From the cell containing the given text, extract its center point as (x, y) coordinate. 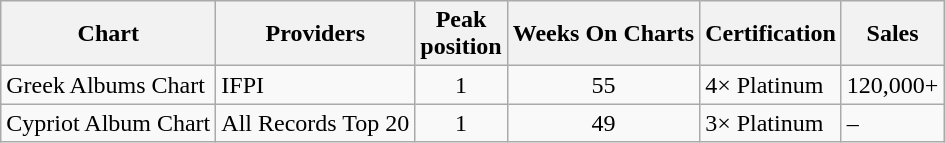
4× Platinum (771, 85)
Peakposition (461, 34)
Weeks On Charts (603, 34)
Cypriot Album Chart (108, 123)
55 (603, 85)
120,000+ (892, 85)
IFPI (316, 85)
Greek Albums Chart (108, 85)
Sales (892, 34)
Chart (108, 34)
3× Platinum (771, 123)
Providers (316, 34)
Certification (771, 34)
All Records Top 20 (316, 123)
49 (603, 123)
– (892, 123)
